Scan for the cell matching the given text and deliver its [x, y] coordinate at center. 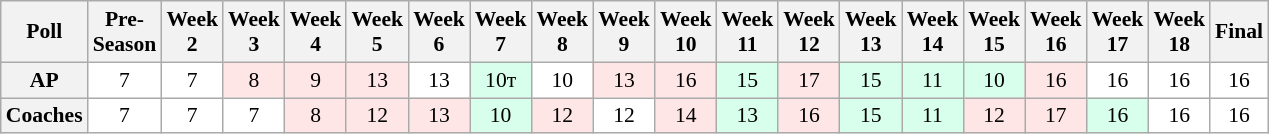
Week12 [809, 32]
AP [44, 80]
Pre-Season [125, 32]
Week8 [562, 32]
Week11 [748, 32]
Week2 [192, 32]
Week4 [316, 32]
Week5 [377, 32]
Week14 [933, 32]
Week6 [439, 32]
Final [1239, 32]
Week13 [871, 32]
9 [316, 80]
14 [686, 116]
Week16 [1056, 32]
Poll [44, 32]
Week7 [501, 32]
10т [501, 80]
Week9 [624, 32]
Coaches [44, 116]
Week10 [686, 32]
Week17 [1118, 32]
Week15 [994, 32]
Week18 [1179, 32]
Week3 [254, 32]
